Locate the cell with the specified text and output its (X, Y) center coordinate. 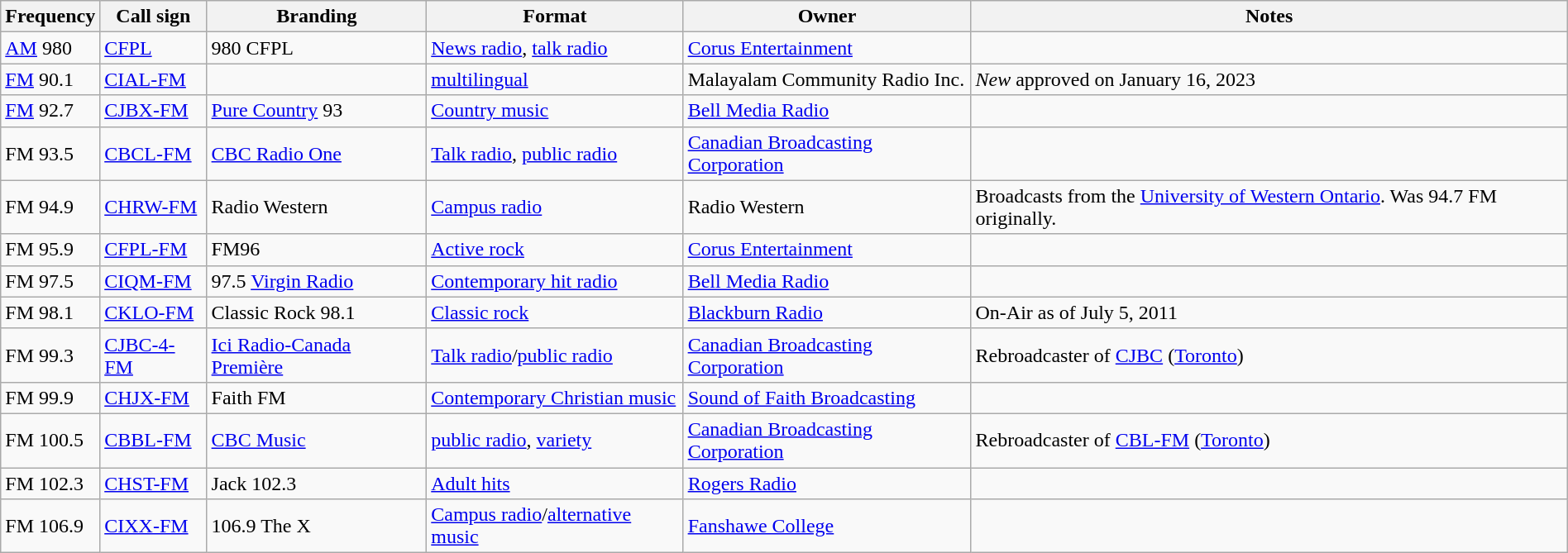
CBCL-FM (154, 154)
Branding (317, 17)
CBC Radio One (317, 154)
Blackburn Radio (827, 312)
FM 98.1 (50, 312)
FM96 (317, 250)
FM 99.3 (50, 355)
Contemporary Christian music (555, 398)
Broadcasts from the University of Western Ontario. Was 94.7 FM originally. (1269, 207)
Fanshawe College (827, 526)
Rebroadcaster of CBL-FM (Toronto) (1269, 440)
Classic Rock 98.1 (317, 312)
CKLO-FM (154, 312)
CHJX-FM (154, 398)
CFPL (154, 48)
Pure Country 93 (317, 111)
FM 94.9 (50, 207)
public radio, variety (555, 440)
FM 90.1 (50, 79)
CIXX-FM (154, 526)
News radio, talk radio (555, 48)
CIQM-FM (154, 281)
Adult hits (555, 484)
FM 92.7 (50, 111)
Jack 102.3 (317, 484)
106.9 The X (317, 526)
Call sign (154, 17)
AM 980 (50, 48)
Rebroadcaster of CJBC (Toronto) (1269, 355)
New approved on January 16, 2023 (1269, 79)
CBBL-FM (154, 440)
Talk radio, public radio (555, 154)
FM 102.3 (50, 484)
Malayalam Community Radio Inc. (827, 79)
FM 97.5 (50, 281)
Owner (827, 17)
FM 99.9 (50, 398)
On-Air as of July 5, 2011 (1269, 312)
Campus radio (555, 207)
FM 93.5 (50, 154)
CFPL-FM (154, 250)
CIAL-FM (154, 79)
Rogers Radio (827, 484)
Notes (1269, 17)
97.5 Virgin Radio (317, 281)
CJBX-FM (154, 111)
Talk radio/public radio (555, 355)
980 CFPL (317, 48)
FM 100.5 (50, 440)
FM 106.9 (50, 526)
FM 95.9 (50, 250)
Faith FM (317, 398)
Country music (555, 111)
CHST-FM (154, 484)
CJBC-4-FM (154, 355)
Sound of Faith Broadcasting (827, 398)
Ici Radio-Canada Première (317, 355)
Campus radio/alternative music (555, 526)
Frequency (50, 17)
Active rock (555, 250)
CBC Music (317, 440)
Format (555, 17)
multilingual (555, 79)
CHRW-FM (154, 207)
Classic rock (555, 312)
Contemporary hit radio (555, 281)
